From the cell containing the given text, extract its center point as [X, Y] coordinate. 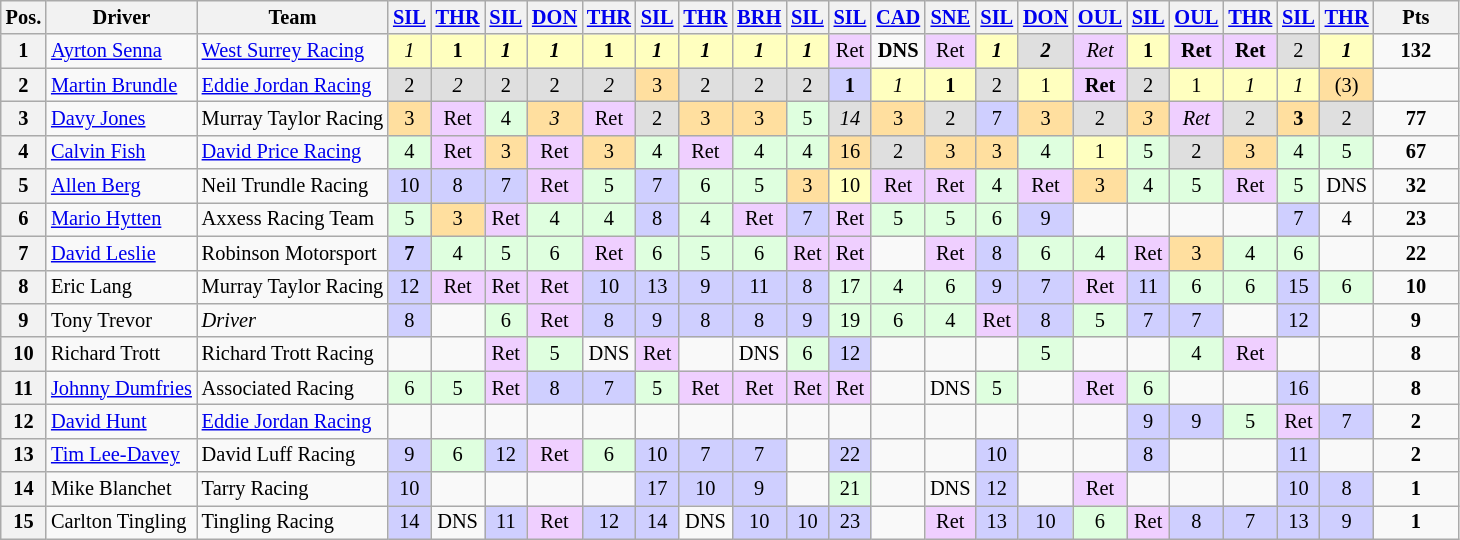
Tony Trevor [122, 320]
CAD [898, 17]
Calvin Fish [122, 152]
77 [1416, 118]
132 [1416, 51]
19 [850, 320]
Pts [1416, 17]
Mike Blanchet [122, 489]
(3) [1347, 85]
Tingling Racing [292, 522]
David Hunt [122, 421]
Eric Lang [122, 287]
Associated Racing [292, 388]
Richard Trott [122, 354]
Neil Trundle Racing [292, 186]
67 [1416, 152]
West Surrey Racing [292, 51]
Tarry Racing [292, 489]
Davy Jones [122, 118]
Ayrton Senna [122, 51]
Axxess Racing Team [292, 219]
David Luff Racing [292, 455]
Johnny Dumfries [122, 388]
David Leslie [122, 253]
Tim Lee-Davey [122, 455]
Richard Trott Racing [292, 354]
BRH [759, 17]
21 [850, 489]
Mario Hytten [122, 219]
Team [292, 17]
32 [1416, 186]
Pos. [24, 17]
SNE [950, 17]
Allen Berg [122, 186]
Robinson Motorsport [292, 253]
David Price Racing [292, 152]
Carlton Tingling [122, 522]
Martin Brundle [122, 85]
